Scan for the cell matching the given text and deliver its [X, Y] coordinate at center. 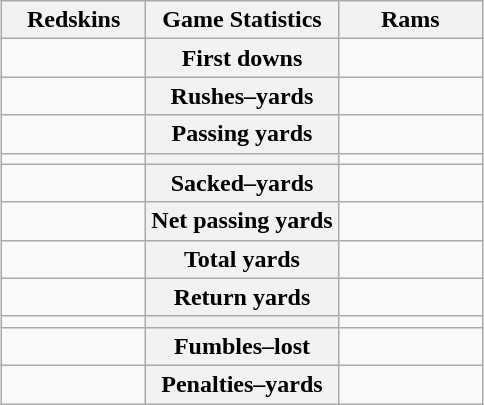
Total yards [242, 259]
Penalties–yards [242, 384]
Redskins [73, 20]
Rams [410, 20]
Fumbles–lost [242, 346]
Passing yards [242, 134]
Sacked–yards [242, 183]
Return yards [242, 297]
Rushes–yards [242, 96]
First downs [242, 58]
Game Statistics [242, 20]
Net passing yards [242, 221]
